Extract the [x, y] coordinate from the center of the cell holding the provided text.  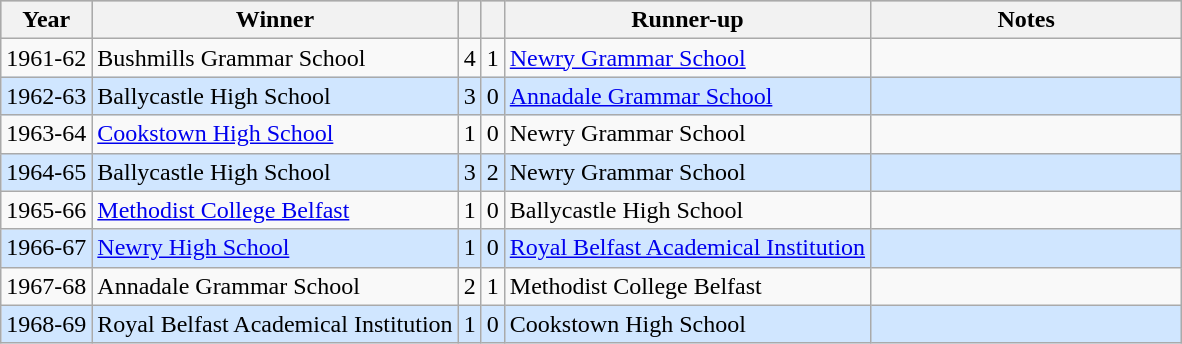
Runner-up [687, 20]
1961-62 [46, 58]
Newry High School [275, 248]
1962-63 [46, 96]
1963-64 [46, 134]
1965-66 [46, 210]
1967-68 [46, 286]
Winner [275, 20]
4 [470, 58]
1964-65 [46, 172]
1968-69 [46, 324]
Year [46, 20]
1966-67 [46, 248]
Notes [1026, 20]
Bushmills Grammar School [275, 58]
